Provide the [x, y] coordinate of the cell's center where the given text is located.  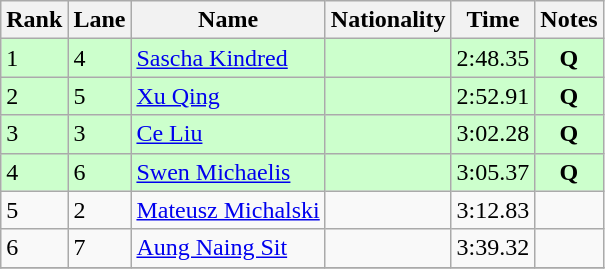
Time [493, 20]
Ce Liu [228, 134]
Swen Michaelis [228, 172]
Name [228, 20]
Rank [34, 20]
2:48.35 [493, 58]
Sascha Kindred [228, 58]
3:02.28 [493, 134]
2:52.91 [493, 96]
Notes [569, 20]
Xu Qing [228, 96]
Aung Naing Sit [228, 248]
Lane [100, 20]
1 [34, 58]
Mateusz Michalski [228, 210]
3:05.37 [493, 172]
3:12.83 [493, 210]
3:39.32 [493, 248]
Nationality [388, 20]
7 [100, 248]
